For the text-containing cell, return its midpoint in [X, Y] coordinate format. 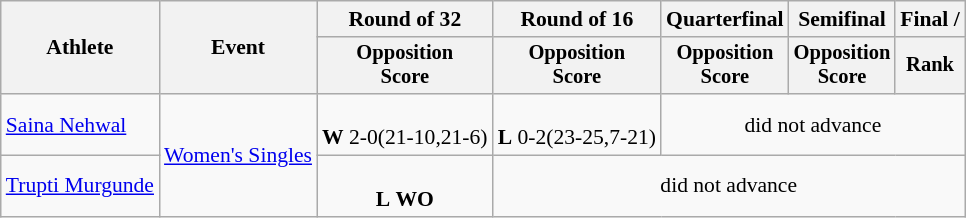
Trupti Murgunde [80, 186]
W 2-0(21-10,21-6) [405, 124]
L WO [405, 186]
Round of 16 [577, 19]
Final / [930, 19]
Semifinal [842, 19]
Quarterfinal [725, 19]
Rank [930, 66]
Women's Singles [238, 155]
Event [238, 48]
Round of 32 [405, 19]
Saina Nehwal [80, 124]
L 0-2(23-25,7-21) [577, 124]
Athlete [80, 48]
